Return the (X, Y) coordinate for the center point of the cell that contains the specified text.  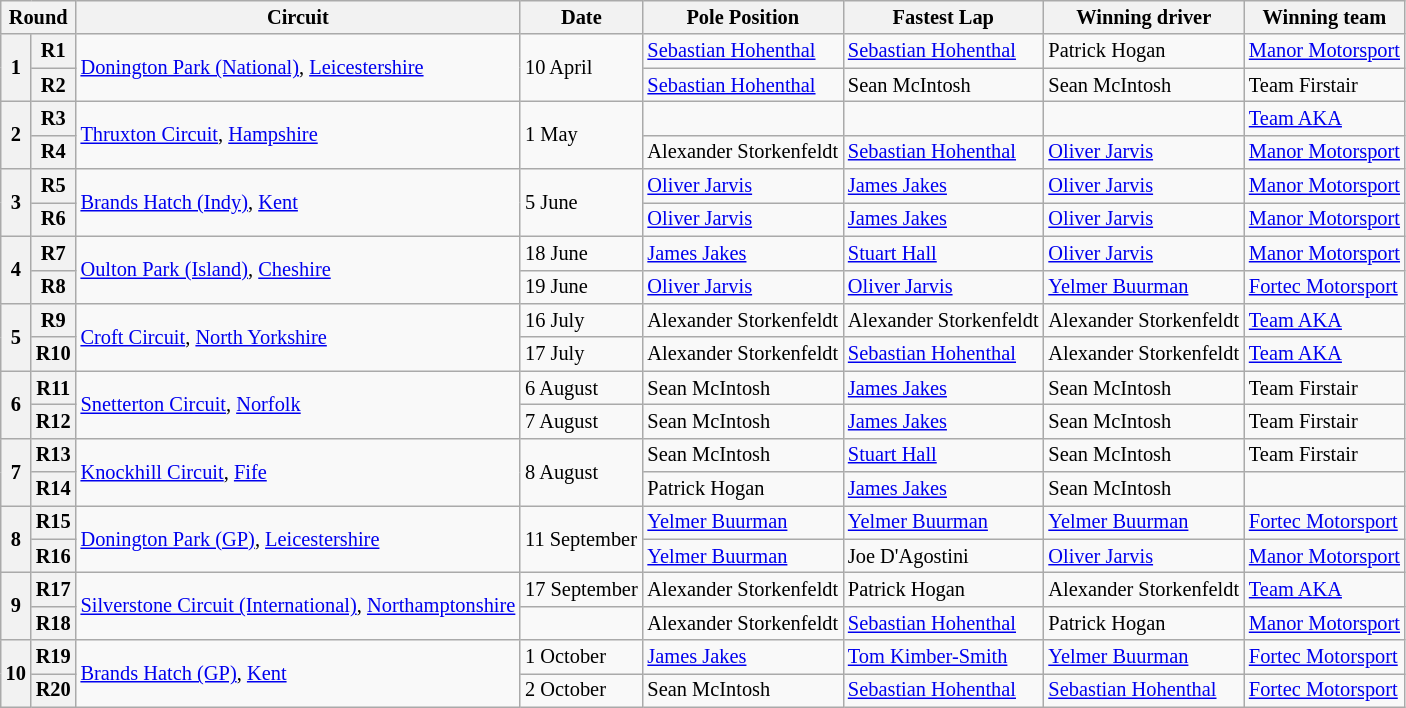
R20 (54, 690)
Thruxton Circuit, Hampshire (298, 134)
Date (581, 17)
Joe D'Agostini (943, 556)
Tom Kimber-Smith (943, 657)
17 July (581, 354)
R19 (54, 657)
R7 (54, 253)
2 October (581, 690)
10 April (581, 68)
8 August (581, 472)
Round (38, 17)
Croft Circuit, North Yorkshire (298, 336)
Brands Hatch (GP), Kent (298, 674)
2 (16, 134)
R9 (54, 320)
11 September (581, 538)
8 (16, 538)
Circuit (298, 17)
1 (16, 68)
Knockhill Circuit, Fife (298, 472)
Donington Park (National), Leicestershire (298, 68)
Winning team (1324, 17)
19 June (581, 287)
6 (16, 404)
R6 (54, 219)
R12 (54, 421)
7 August (581, 421)
6 August (581, 388)
9 (16, 606)
1 October (581, 657)
R16 (54, 556)
R2 (54, 85)
10 (16, 674)
R4 (54, 152)
R1 (54, 51)
17 September (581, 589)
Silverstone Circuit (International), Northamptonshire (298, 606)
18 June (581, 253)
Pole Position (743, 17)
5 June (581, 202)
R15 (54, 522)
Fastest Lap (943, 17)
3 (16, 202)
5 (16, 336)
Brands Hatch (Indy), Kent (298, 202)
R17 (54, 589)
Oulton Park (Island), Cheshire (298, 270)
R13 (54, 455)
4 (16, 270)
R8 (54, 287)
R11 (54, 388)
1 May (581, 134)
R10 (54, 354)
Snetterton Circuit, Norfolk (298, 404)
R5 (54, 186)
R14 (54, 489)
Donington Park (GP), Leicestershire (298, 538)
Winning driver (1143, 17)
R3 (54, 118)
7 (16, 472)
R18 (54, 623)
16 July (581, 320)
